Provide the (X, Y) coordinate of the cell's center where the given text is located.  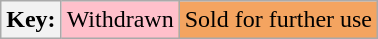
Withdrawn (120, 20)
Key: (31, 20)
Sold for further use (278, 20)
